Provide the (x, y) coordinate of the cell's center where the given text is located.  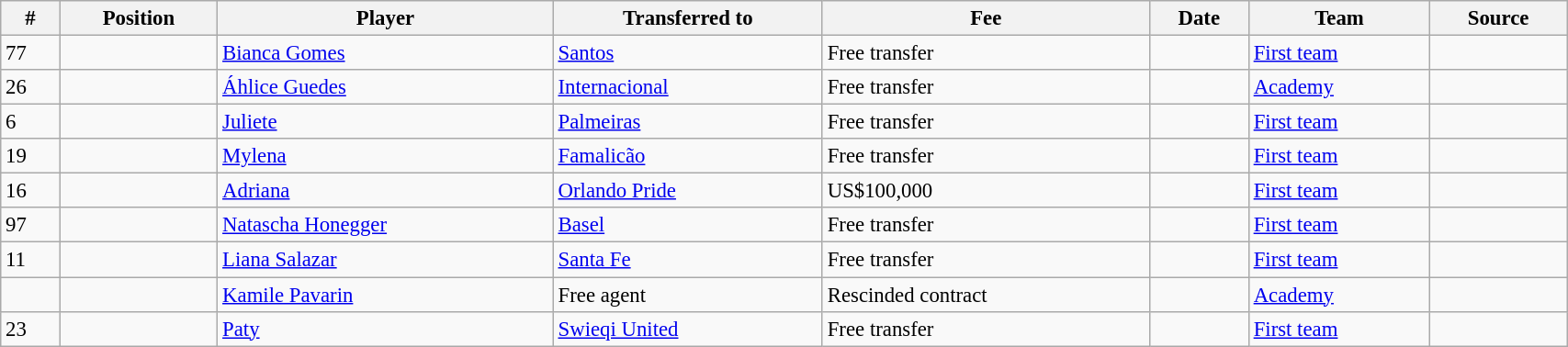
US$100,000 (986, 191)
Internacional (687, 87)
Basel (687, 225)
Liana Salazar (386, 260)
Position (139, 18)
# (30, 18)
97 (30, 225)
Paty (386, 329)
Swieqi United (687, 329)
Transferred to (687, 18)
6 (30, 122)
19 (30, 156)
Famalicão (687, 156)
Santos (687, 53)
Source (1499, 18)
Team (1339, 18)
11 (30, 260)
Santa Fe (687, 260)
16 (30, 191)
Adriana (386, 191)
Rescinded contract (986, 295)
Kamile Pavarin (386, 295)
77 (30, 53)
Player (386, 18)
Free agent (687, 295)
Mylena (386, 156)
Fee (986, 18)
Date (1199, 18)
Palmeiras (687, 122)
Natascha Honegger (386, 225)
Orlando Pride (687, 191)
Juliete (386, 122)
23 (30, 329)
Bianca Gomes (386, 53)
Áhlice Guedes (386, 87)
26 (30, 87)
